Find where the given text appears and provide that cell's center as (x, y) coordinate. 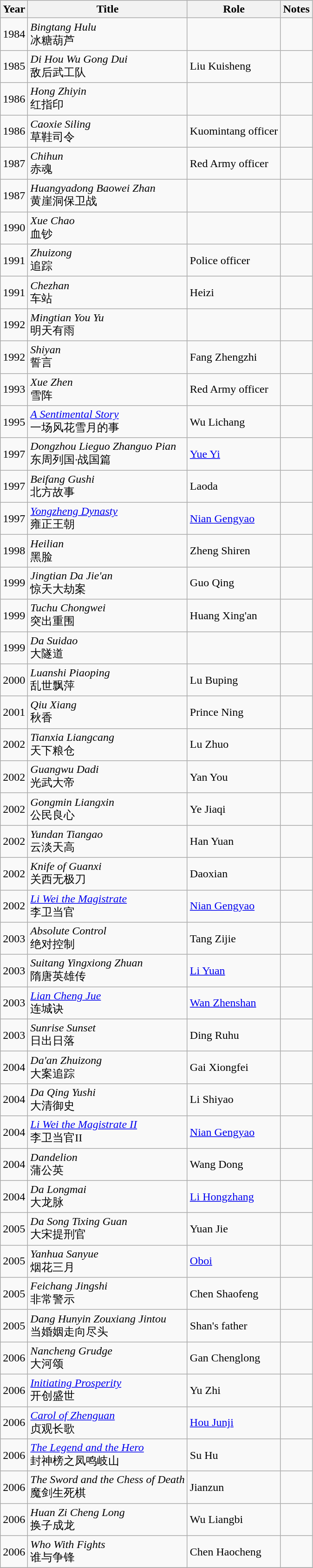
Carol of Zhenguan贞观长歌 (108, 1423)
Chezhan车站 (108, 292)
Zhuizong追踪 (108, 260)
Knife of Guanxi关西无极刀 (108, 874)
Initiating Prosperity开创盛世 (108, 1390)
Wu Lichang (234, 422)
Zheng Shiren (234, 551)
1984 (14, 34)
1985 (14, 66)
Di Hou Wu Gong Dui敌后武工队 (108, 66)
Da'an Zhuizong大案追踪 (108, 1068)
1998 (14, 551)
Jingtian Da Jie'an惊天大劫案 (108, 583)
Dang Hunyin Zouxiang Jintou当婚姻走向尽头 (108, 1326)
Yue Yi (234, 454)
Su Hu (234, 1455)
Who With Fights谁与争锋 (108, 1552)
Police officer (234, 260)
Heilian黑脸 (108, 551)
Yanhua Sanyue烟花三月 (108, 1261)
Notes (296, 9)
The Sword and the Chess of Death魔剑生死棋 (108, 1487)
Fang Zhengzhi (234, 357)
Ye Jiaqi (234, 809)
Han Yuan (234, 842)
Nancheng Grudge大河颂 (108, 1358)
Li Yuan (234, 971)
Jianzun (234, 1487)
Feichang Jingshi非常警示 (108, 1294)
Liu Kuisheng (234, 66)
Year (14, 9)
Lu Buping (234, 680)
Li Shiyao (234, 1100)
Sunrise Sunset日出日落 (108, 1035)
Wu Liangbi (234, 1520)
Kuomintang officer (234, 131)
Caoxie Siling草鞋司令 (108, 131)
Wang Dong (234, 1165)
A Sentimental Story一场风花雪月的事 (108, 422)
Yu Zhi (234, 1390)
Yongzheng Dynasty雍正王朝 (108, 518)
Chihun赤魂 (108, 163)
Da Longmai大龙脉 (108, 1197)
Gan Chenglong (234, 1358)
Dongzhou Lieguo Zhanguo Pian东周列国·战国篇 (108, 454)
Luanshi Piaoping乱世飘萍 (108, 680)
Hong Zhiyin红指印 (108, 99)
Chen Haocheng (234, 1552)
Prince Ning (234, 713)
Xue Zhen雪阵 (108, 389)
2001 (14, 713)
Bingtang Hulu冰糖葫芦 (108, 34)
1995 (14, 422)
Yan You (234, 777)
Qiu Xiang秋香 (108, 713)
Li Wei the Magistrate李卫当官 (108, 906)
Gongmin Liangxin公民良心 (108, 809)
Heizi (234, 292)
1990 (14, 228)
Daoxian (234, 874)
Oboi (234, 1261)
Wan Zhenshan (234, 1003)
Ding Ruhu (234, 1035)
Hou Junji (234, 1423)
Suitang Yingxiong Zhuan隋唐英雄传 (108, 971)
Huang Xing'an (234, 616)
Tang Zijie (234, 939)
Chen Shaofeng (234, 1294)
Title (108, 9)
The Legend and the Hero封神榜之凤鸣岐山 (108, 1455)
Huan Zi Cheng Long换子成龙 (108, 1520)
Dandelion蒲公英 (108, 1165)
Xue Chao血钞 (108, 228)
Li Wei the Magistrate II李卫当官II (108, 1132)
Lu Zhuo (234, 745)
Shan's father (234, 1326)
Da Qing Yushi大清御史 (108, 1100)
Tianxia Liangcang天下粮仓 (108, 745)
Beifang Gushi北方故事 (108, 486)
Huangyadong Baowei Zhan黄崖洞保卫战 (108, 196)
Da Song Tixing Guan大宋提刑官 (108, 1229)
2000 (14, 680)
Role (234, 9)
Absolute Control绝对控制 (108, 939)
Guangwu Dadi光武大帝 (108, 777)
Lian Cheng Jue连城诀 (108, 1003)
Yuan Jie (234, 1229)
Guo Qing (234, 583)
Tuchu Chongwei突出重围 (108, 616)
Shiyan誓言 (108, 357)
1993 (14, 389)
Mingtian You Yu明天有雨 (108, 325)
Yundan Tiangao云淡天高 (108, 842)
Li Hongzhang (234, 1197)
Da Suidao大隧道 (108, 648)
Gai Xiongfei (234, 1068)
Laoda (234, 486)
